From the cell containing the given text, extract its center point as [x, y] coordinate. 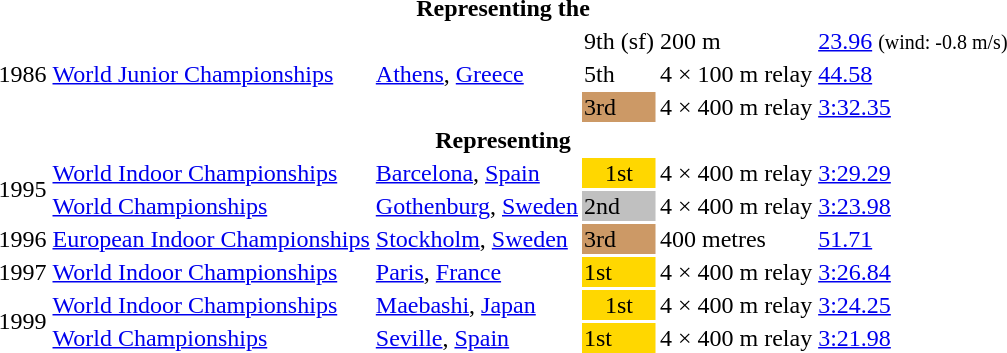
Athens, Greece [476, 74]
Gothenburg, Sweden [476, 206]
Barcelona, Spain [476, 173]
200 m [736, 41]
2nd [618, 206]
World Junior Championships [211, 74]
400 metres [736, 239]
European Indoor Championships [211, 239]
Seville, Spain [476, 338]
Maebashi, Japan [476, 305]
4 × 100 m relay [736, 74]
9th (sf) [618, 41]
Stockholm, Sweden [476, 239]
5th [618, 74]
Paris, France [476, 272]
